Extract the [X, Y] coordinate from the center of the cell holding the provided text.  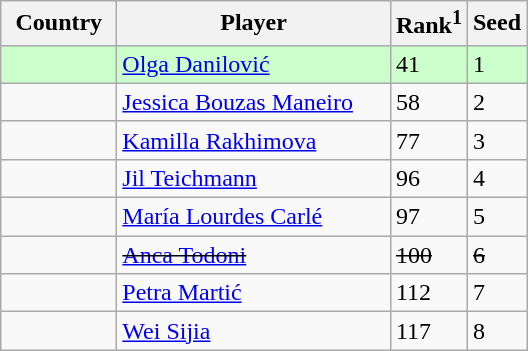
2 [496, 102]
77 [428, 140]
4 [496, 178]
Olga Danilović [254, 64]
8 [496, 331]
112 [428, 293]
Petra Martić [254, 293]
1 [496, 64]
Rank1 [428, 24]
Country [59, 24]
41 [428, 64]
97 [428, 217]
Wei Sijia [254, 331]
Seed [496, 24]
5 [496, 217]
Player [254, 24]
117 [428, 331]
Anca Todoni [254, 255]
6 [496, 255]
Jil Teichmann [254, 178]
María Lourdes Carlé [254, 217]
Jessica Bouzas Maneiro [254, 102]
96 [428, 178]
7 [496, 293]
3 [496, 140]
Kamilla Rakhimova [254, 140]
58 [428, 102]
100 [428, 255]
